Provide the (x, y) coordinate of the cell's center where the given text is located.  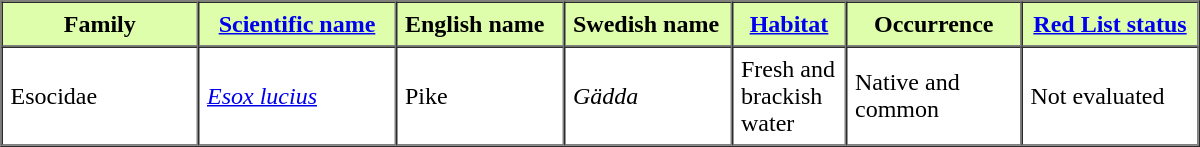
Native and common (934, 96)
Family (100, 24)
Pike (480, 96)
Not evaluated (1110, 96)
English name (480, 24)
Red List status (1110, 24)
Occurrence (934, 24)
Scientific name (297, 24)
Fresh and brackish water (789, 96)
Habitat (789, 24)
Esocidae (100, 96)
Gädda (648, 96)
Swedish name (648, 24)
Esox lucius (297, 96)
